Return [x, y] of the center of cell containing provided text 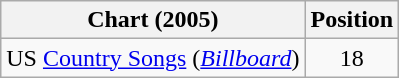
US Country Songs (Billboard) [153, 58]
Chart (2005) [153, 20]
18 [352, 58]
Position [352, 20]
